From the cell containing the given text, extract its center point as [X, Y] coordinate. 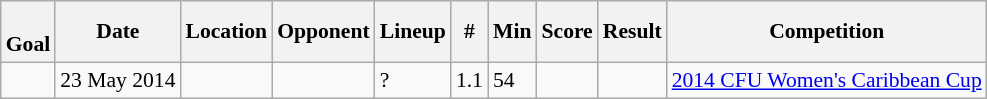
23 May 2014 [118, 80]
Result [632, 32]
Competition [827, 32]
Min [512, 32]
Date [118, 32]
# [470, 32]
54 [512, 80]
Lineup [413, 32]
1.1 [470, 80]
Score [566, 32]
Opponent [324, 32]
? [413, 80]
Goal [28, 32]
Location [227, 32]
2014 CFU Women's Caribbean Cup [827, 80]
